Find where the given text appears and provide that cell's center as [x, y] coordinate. 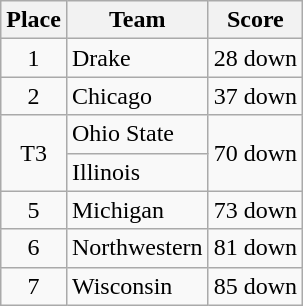
Chicago [137, 96]
Drake [137, 58]
T3 [34, 153]
Wisconsin [137, 286]
Place [34, 20]
Illinois [137, 172]
Team [137, 20]
5 [34, 210]
1 [34, 58]
Northwestern [137, 248]
2 [34, 96]
81 down [255, 248]
28 down [255, 58]
37 down [255, 96]
6 [34, 248]
70 down [255, 153]
Michigan [137, 210]
Ohio State [137, 134]
Score [255, 20]
85 down [255, 286]
73 down [255, 210]
7 [34, 286]
